Return [x, y] of the center of cell containing provided text 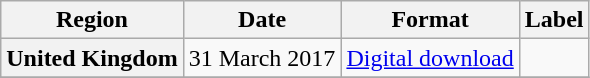
31 March 2017 [262, 58]
United Kingdom [92, 58]
Date [262, 20]
Format [430, 20]
Digital download [430, 58]
Region [92, 20]
Label [554, 20]
